Detect which cell encompasses the target text, then output its [X, Y] center coordinate. 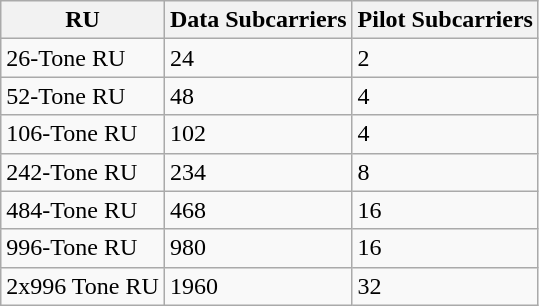
2x996 Tone RU [83, 286]
8 [445, 172]
468 [258, 210]
48 [258, 96]
242-Tone RU [83, 172]
1960 [258, 286]
52-Tone RU [83, 96]
980 [258, 248]
Data Subcarriers [258, 20]
2 [445, 58]
234 [258, 172]
Pilot Subcarriers [445, 20]
RU [83, 20]
32 [445, 286]
106-Tone RU [83, 134]
24 [258, 58]
484-Tone RU [83, 210]
26-Tone RU [83, 58]
102 [258, 134]
996-Tone RU [83, 248]
